Scan for the cell matching the given text and deliver its [x, y] coordinate at center. 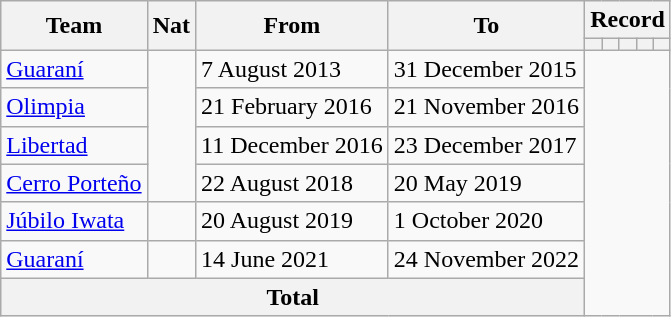
Record [628, 20]
23 December 2017 [486, 145]
Team [74, 26]
Júbilo Iwata [74, 221]
24 November 2022 [486, 259]
Cerro Porteño [74, 183]
Total [293, 297]
7 August 2013 [292, 69]
Nat [171, 26]
20 May 2019 [486, 183]
31 December 2015 [486, 69]
From [292, 26]
Olimpia [74, 107]
14 June 2021 [292, 259]
22 August 2018 [292, 183]
To [486, 26]
20 August 2019 [292, 221]
11 December 2016 [292, 145]
21 February 2016 [292, 107]
Libertad [74, 145]
21 November 2016 [486, 107]
1 October 2020 [486, 221]
